Capture the cell that displays the provided text and extract its (x, y) central coordinate. 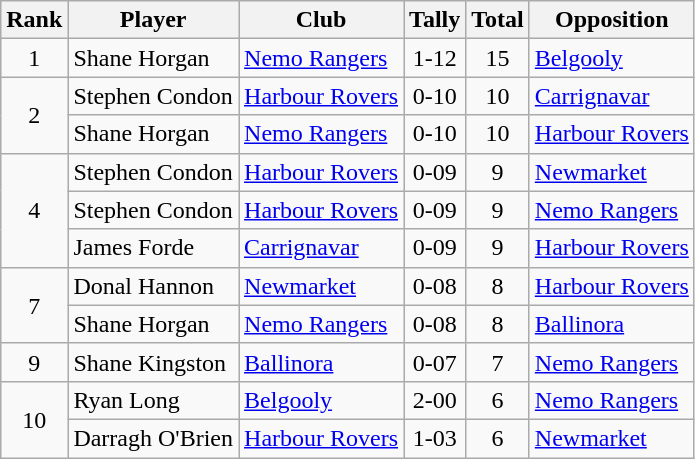
2-00 (435, 400)
15 (498, 58)
1-12 (435, 58)
Club (322, 20)
Rank (34, 20)
Darragh O'Brien (154, 438)
1 (34, 58)
Total (498, 20)
Donal Hannon (154, 286)
4 (34, 210)
Opposition (612, 20)
James Forde (154, 248)
2 (34, 115)
Player (154, 20)
Ryan Long (154, 400)
Tally (435, 20)
1-03 (435, 438)
Shane Kingston (154, 362)
0-07 (435, 362)
